Capture the cell that displays the provided text and extract its [x, y] central coordinate. 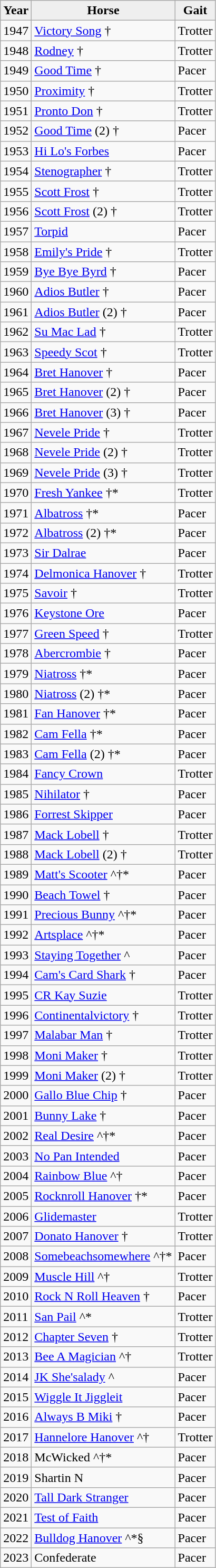
1977 [16, 634]
Shartin N [103, 1477]
2007 [16, 1236]
1963 [16, 352]
Nihilator † [103, 794]
Keystone Ore [103, 613]
Test of Faith [103, 1517]
Real Desire ^†* [103, 1136]
Bret Hanover (3) † [103, 412]
Emily's Pride † [103, 252]
Adios Butler † [103, 292]
Chapter Seven † [103, 1337]
1972 [16, 533]
Scott Frost † [103, 191]
2006 [16, 1216]
Cam Fella (2) †* [103, 754]
Scott Frost (2) † [103, 211]
Albatross (2) †* [103, 533]
Muscle Hill ^† [103, 1277]
2001 [16, 1116]
Rocknroll Hanover †* [103, 1196]
1970 [16, 493]
2004 [16, 1176]
Delmonica Hanover † [103, 573]
Bret Hanover † [103, 372]
Bret Hanover (2) † [103, 392]
2010 [16, 1297]
1983 [16, 754]
2016 [16, 1417]
1976 [16, 613]
Nevele Pride (3) † [103, 473]
Rock N Roll Heaven † [103, 1297]
Albatross †* [103, 513]
1967 [16, 432]
1951 [16, 111]
1995 [16, 995]
2002 [16, 1136]
Artsplace ^†* [103, 935]
1998 [16, 1055]
Bunny Lake † [103, 1116]
Forrest Skipper [103, 814]
San Pail ^* [103, 1317]
Mack Lobell (2) † [103, 854]
1980 [16, 694]
2020 [16, 1497]
Continentalvictory † [103, 1015]
No Pan Intended [103, 1156]
Green Speed † [103, 634]
Nevele Pride (2) † [103, 452]
1990 [16, 895]
Glidemaster [103, 1216]
1949 [16, 71]
2003 [16, 1156]
1989 [16, 874]
Bee A Magician ^† [103, 1357]
1991 [16, 915]
1986 [16, 814]
CR Kay Suzie [103, 995]
2017 [16, 1437]
Bye Bye Byrd † [103, 272]
Proximity † [103, 91]
Good Time † [103, 71]
Malabar Man † [103, 1035]
Victory Song † [103, 31]
2021 [16, 1517]
1975 [16, 593]
1960 [16, 292]
2018 [16, 1457]
Year [16, 11]
1964 [16, 372]
1952 [16, 131]
1992 [16, 935]
1948 [16, 51]
1981 [16, 714]
1996 [16, 1015]
1994 [16, 975]
2019 [16, 1477]
Gait [195, 11]
Wiggle It Jiggleit [103, 1397]
Niatross †* [103, 674]
Always B Miki † [103, 1417]
Cam Fella †* [103, 734]
2013 [16, 1357]
1958 [16, 252]
1950 [16, 91]
2005 [16, 1196]
1985 [16, 794]
Savoir † [103, 593]
1999 [16, 1075]
1961 [16, 312]
Niatross (2) †* [103, 694]
Torpid [103, 231]
1979 [16, 674]
1978 [16, 654]
Rodney † [103, 51]
1973 [16, 553]
1988 [16, 854]
2015 [16, 1397]
Sir Dalrae [103, 553]
2000 [16, 1095]
Su Mac Lad † [103, 332]
2012 [16, 1337]
2022 [16, 1538]
1957 [16, 231]
Matt's Scooter ^†* [103, 874]
1969 [16, 473]
2023 [16, 1558]
Mack Lobell † [103, 834]
Staying Together ^ [103, 955]
Hi Lo's Forbes [103, 151]
Fan Hanover †* [103, 714]
1962 [16, 332]
1956 [16, 211]
Hannelore Hanover ^† [103, 1437]
Moni Maker (2) † [103, 1075]
2011 [16, 1317]
1955 [16, 191]
1947 [16, 31]
1965 [16, 392]
Stenographer † [103, 171]
1993 [16, 955]
Tall Dark Stranger [103, 1497]
Cam's Card Shark † [103, 975]
Confederate [103, 1558]
Beach Towel † [103, 895]
1966 [16, 412]
Good Time (2) † [103, 131]
1984 [16, 774]
Nevele Pride † [103, 432]
Horse [103, 11]
Rainbow Blue ^† [103, 1176]
Fancy Crown [103, 774]
2014 [16, 1377]
1974 [16, 573]
1968 [16, 452]
2008 [16, 1257]
Precious Bunny ^†* [103, 915]
1953 [16, 151]
1997 [16, 1035]
Donato Hanover † [103, 1236]
Moni Maker † [103, 1055]
JK She'salady ^ [103, 1377]
1954 [16, 171]
1971 [16, 513]
Gallo Blue Chip † [103, 1095]
Pronto Don † [103, 111]
Fresh Yankee †* [103, 493]
Abercrombie † [103, 654]
1987 [16, 834]
1959 [16, 272]
Speedy Scot † [103, 352]
2009 [16, 1277]
McWicked ^†* [103, 1457]
Adios Butler (2) † [103, 312]
1982 [16, 734]
Bulldog Hanover ^*§ [103, 1538]
Somebeachsomewhere ^†* [103, 1257]
